For the text-containing cell, return its midpoint in (x, y) coordinate format. 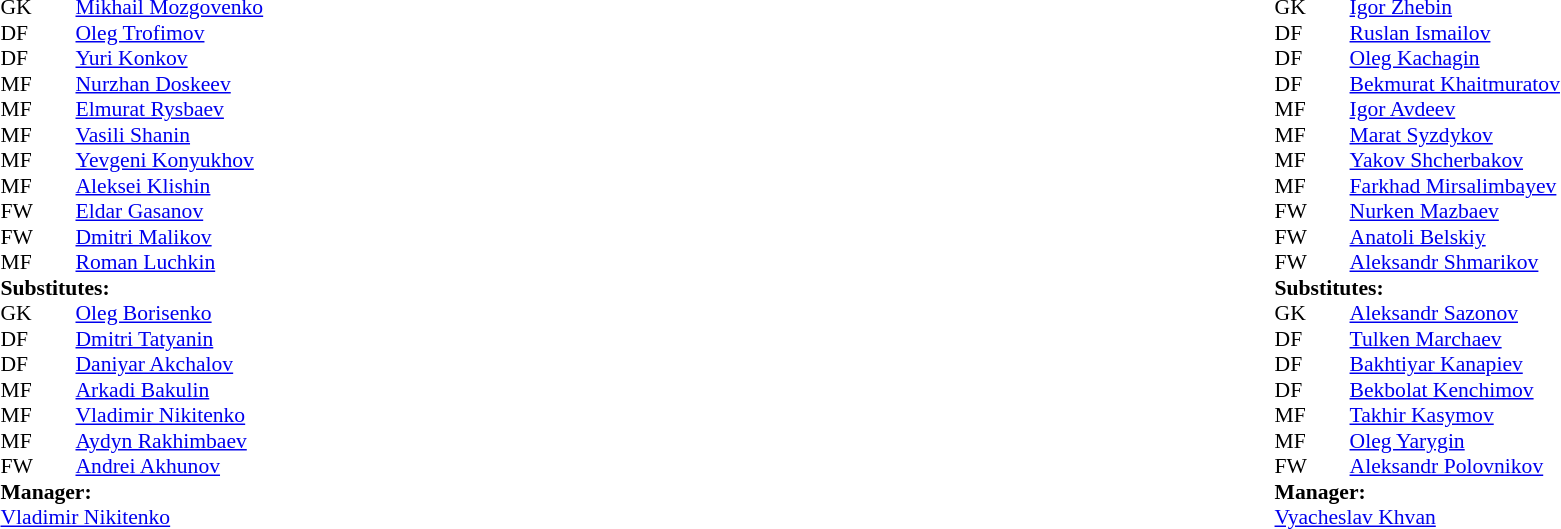
Oleg Kachagin (1455, 59)
Aydyn Rakhimbaev (170, 441)
Tulken Marchaev (1455, 339)
Vasili Shanin (170, 135)
Roman Luchkin (170, 263)
Yakov Shcherbakov (1455, 161)
Farkhad Mirsalimbayev (1455, 186)
Vladimir Nikitenko (170, 415)
Anatoli Belskiy (1455, 237)
Oleg Borisenko (170, 313)
Elmurat Rysbaev (170, 109)
Arkadi Bakulin (170, 390)
Igor Avdeev (1455, 109)
Aleksandr Polovnikov (1455, 467)
Nurzhan Doskeev (170, 84)
Nurken Mazbaev (1455, 211)
Eldar Gasanov (170, 211)
Aleksandr Sazonov (1455, 313)
Yevgeni Konyukhov (170, 161)
Oleg Trofimov (170, 33)
Takhir Kasymov (1455, 415)
Andrei Akhunov (170, 467)
Dmitri Tatyanin (170, 339)
Aleksandr Shmarikov (1455, 263)
Oleg Yarygin (1455, 441)
Aleksei Klishin (170, 186)
Bakhtiyar Kanapiev (1455, 365)
Dmitri Malikov (170, 237)
Marat Syzdykov (1455, 135)
Yuri Konkov (170, 59)
Bekbolat Kenchimov (1455, 390)
Daniyar Akchalov (170, 365)
Ruslan Ismailov (1455, 33)
Bekmurat Khaitmuratov (1455, 84)
